From the cell containing the given text, extract its center point as [x, y] coordinate. 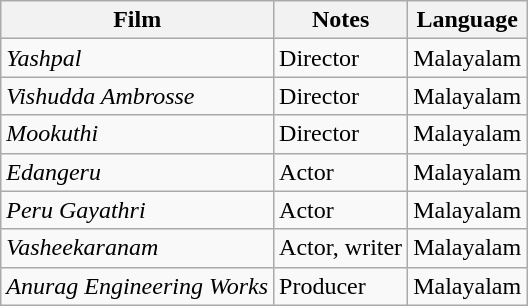
Film [138, 20]
Vishudda Ambrosse [138, 96]
Mookuthi [138, 134]
Yashpal [138, 58]
Notes [341, 20]
Actor, writer [341, 248]
Producer [341, 286]
Edangeru [138, 172]
Peru Gayathri [138, 210]
Language [468, 20]
Vasheekaranam [138, 248]
Anurag Engineering Works [138, 286]
